Return the (X, Y) coordinate for the center point of the cell that contains the specified text.  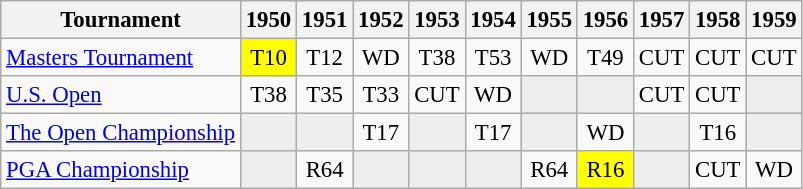
1958 (718, 20)
T33 (381, 95)
U.S. Open (121, 95)
Tournament (121, 20)
1951 (325, 20)
T10 (268, 58)
T53 (493, 58)
1953 (437, 20)
1954 (493, 20)
1959 (774, 20)
1955 (549, 20)
R16 (605, 170)
T35 (325, 95)
1956 (605, 20)
PGA Championship (121, 170)
1950 (268, 20)
1952 (381, 20)
T12 (325, 58)
T16 (718, 133)
1957 (661, 20)
The Open Championship (121, 133)
T49 (605, 58)
Masters Tournament (121, 58)
